From the cell containing the given text, extract its center point as (X, Y) coordinate. 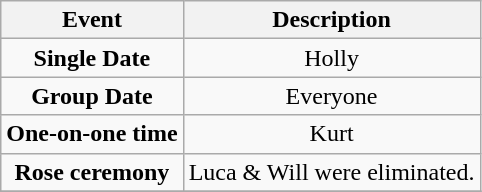
Group Date (92, 96)
Event (92, 20)
Everyone (332, 96)
Holly (332, 58)
One-on-one time (92, 134)
Description (332, 20)
Luca & Will were eliminated. (332, 172)
Kurt (332, 134)
Single Date (92, 58)
Rose ceremony (92, 172)
